Scan for the cell matching the given text and deliver its (X, Y) coordinate at center. 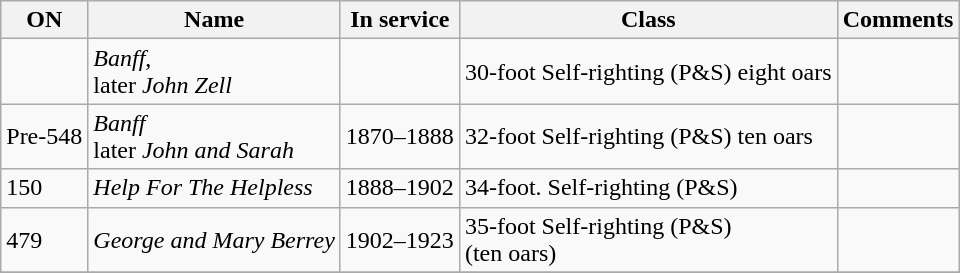
479 (44, 240)
Banff, later John Zell (214, 72)
Help For The Helpless (214, 188)
Banfflater John and Sarah (214, 136)
35-foot Self-righting (P&S)(ten oars) (648, 240)
30-foot Self-righting (P&S) eight oars (648, 72)
1902–1923 (400, 240)
Comments (898, 20)
ON (44, 20)
Name (214, 20)
1870–1888 (400, 136)
Pre-548 (44, 136)
In service (400, 20)
32-foot Self-righting (P&S) ten oars (648, 136)
34-foot. Self-righting (P&S) (648, 188)
Class (648, 20)
150 (44, 188)
1888–1902 (400, 188)
George and Mary Berrey (214, 240)
